Provide the (X, Y) coordinate of the cell's center where the given text is located.  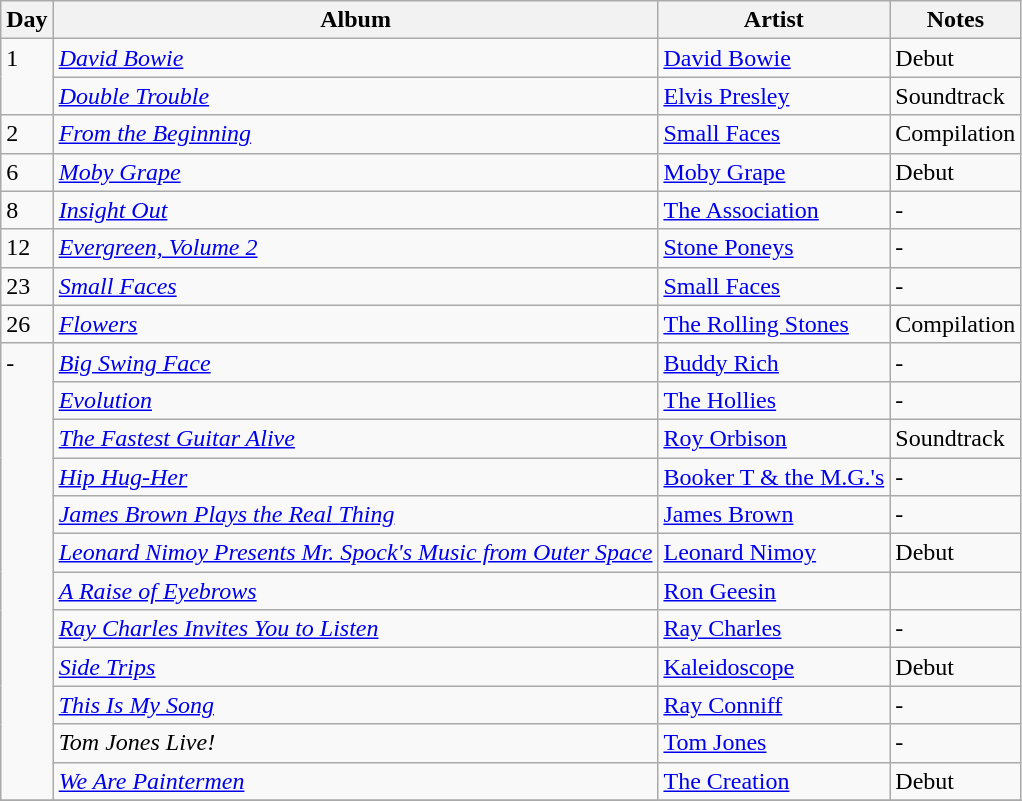
Day (27, 20)
Stone Poneys (774, 248)
The Rolling Stones (774, 324)
Notes (956, 20)
Artist (774, 20)
26 (27, 324)
Buddy Rich (774, 362)
Side Trips (356, 667)
The Association (774, 210)
Evolution (356, 400)
Double Trouble (356, 96)
From the Beginning (356, 134)
The Hollies (774, 400)
1 (27, 77)
Flowers (356, 324)
Ron Geesin (774, 591)
Tom Jones Live! (356, 743)
23 (27, 286)
Roy Orbison (774, 438)
James Brown (774, 515)
6 (27, 172)
We Are Paintermen (356, 781)
The Creation (774, 781)
Ray Charles (774, 629)
Big Swing Face (356, 362)
This Is My Song (356, 705)
12 (27, 248)
Hip Hug-Her (356, 477)
Evergreen, Volume 2 (356, 248)
A Raise of Eyebrows (356, 591)
The Fastest Guitar Alive (356, 438)
Booker T & the M.G.'s (774, 477)
Tom Jones (774, 743)
Ray Charles Invites You to Listen (356, 629)
Ray Conniff (774, 705)
2 (27, 134)
8 (27, 210)
James Brown Plays the Real Thing (356, 515)
Elvis Presley (774, 96)
Album (356, 20)
Leonard Nimoy Presents Mr. Spock's Music from Outer Space (356, 553)
Leonard Nimoy (774, 553)
Kaleidoscope (774, 667)
Insight Out (356, 210)
